Capture the cell that displays the provided text and extract its [x, y] central coordinate. 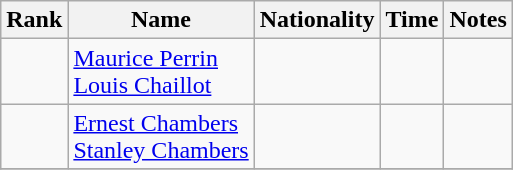
Ernest ChambersStanley Chambers [161, 136]
Notes [478, 20]
Maurice PerrinLouis Chaillot [161, 72]
Rank [34, 20]
Nationality [317, 20]
Name [161, 20]
Time [412, 20]
